Return [x, y] of the center of cell containing provided text 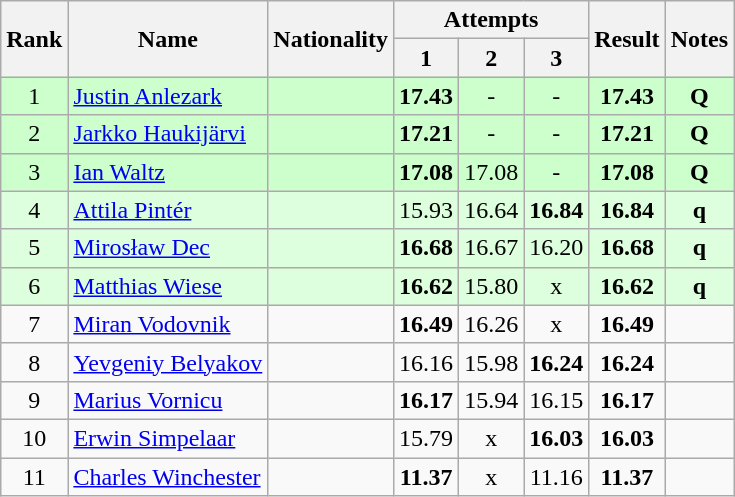
5 [34, 248]
10 [34, 438]
15.98 [492, 362]
16.16 [426, 362]
16.67 [492, 248]
15.80 [492, 286]
16.64 [492, 210]
Attempts [492, 20]
Nationality [331, 39]
Mirosław Dec [168, 248]
Marius Vornicu [168, 400]
Ian Waltz [168, 172]
9 [34, 400]
Attila Pintér [168, 210]
8 [34, 362]
Matthias Wiese [168, 286]
Miran Vodovnik [168, 324]
11.16 [556, 477]
Notes [699, 39]
4 [34, 210]
Erwin Simpelaar [168, 438]
16.20 [556, 248]
Rank [34, 39]
Charles Winchester [168, 477]
16.26 [492, 324]
Jarkko Haukijärvi [168, 134]
16.15 [556, 400]
15.94 [492, 400]
Yevgeniy Belyakov [168, 362]
15.79 [426, 438]
Result [627, 39]
15.93 [426, 210]
6 [34, 286]
Name [168, 39]
Justin Anlezark [168, 96]
7 [34, 324]
11 [34, 477]
